Find where the given text appears and provide that cell's center as (X, Y) coordinate. 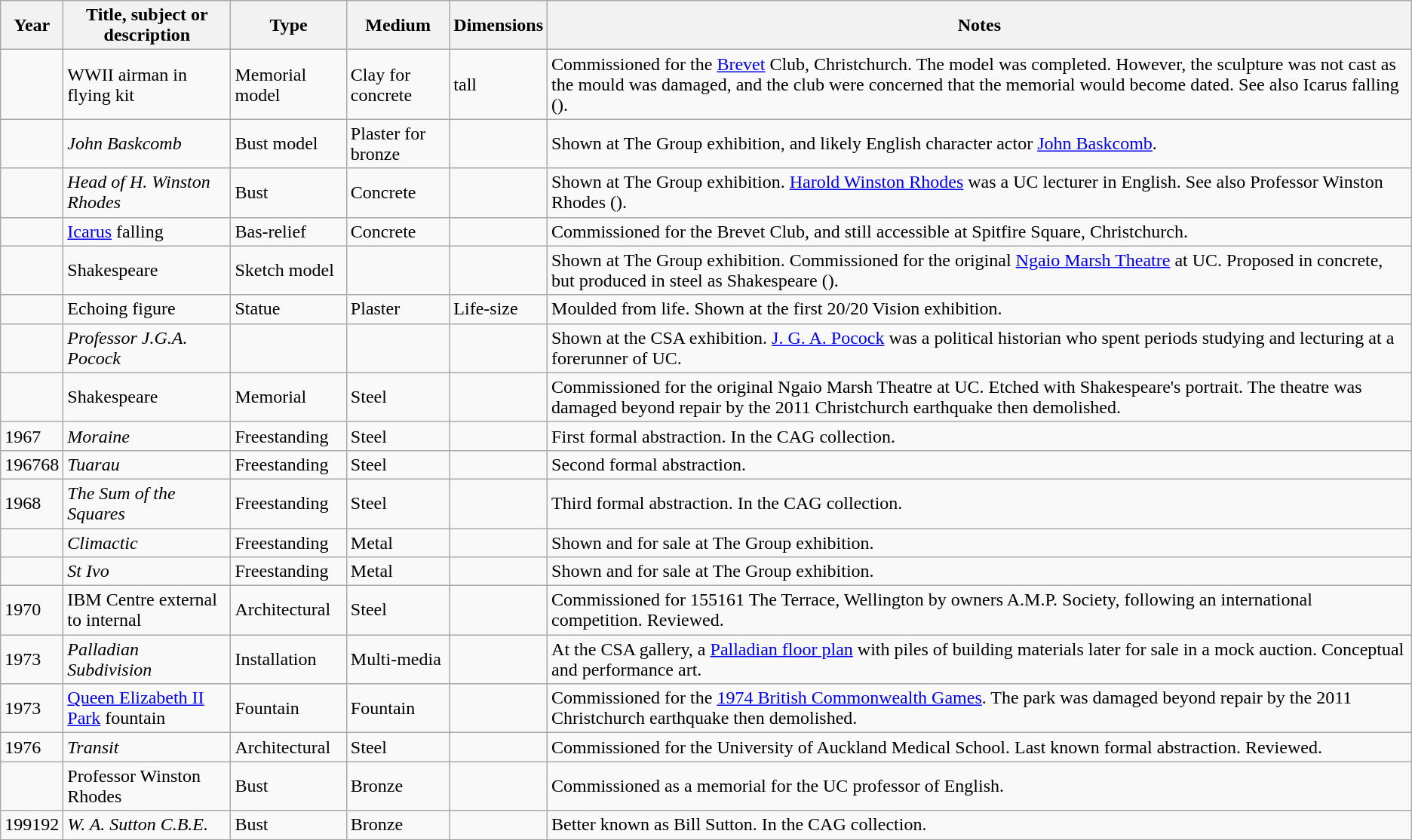
St Ivo (147, 572)
Climactic (147, 542)
tall (499, 84)
First formal abstraction. In the CAG collection. (980, 436)
1970 (32, 611)
Plaster (398, 309)
Year (32, 26)
Memorial (288, 397)
1968 (32, 504)
Title, subject or description (147, 26)
Transit (147, 747)
At the CSA gallery, a Palladian floor plan with piles of building materials later for sale in a mock auction. Conceptual and performance art. (980, 659)
Head of H. Winston Rhodes (147, 193)
Professor J.G.A. Pocock (147, 348)
Sketch model (288, 270)
W. A. Sutton C.B.E. (147, 825)
Statue (288, 309)
Dimensions (499, 26)
Plaster for bronze (398, 143)
Type (288, 26)
Second formal abstraction. (980, 464)
Queen Elizabeth II Park fountain (147, 709)
Life-size (499, 309)
1967 (32, 436)
Installation (288, 659)
Moraine (147, 436)
Memorial model (288, 84)
John Baskcomb (147, 143)
Shown at The Group exhibition. Harold Winston Rhodes was a UC lecturer in English. See also Professor Winston Rhodes (). (980, 193)
Icarus falling (147, 231)
Tuarau (147, 464)
Medium (398, 26)
1976 (32, 747)
IBM Centre external to internal (147, 611)
Bust model (288, 143)
Shown at the CSA exhibition. J. G. A. Pocock was a political historian who spent periods studying and lecturing at a forerunner of UC. (980, 348)
Multi-media (398, 659)
Commissioned as a memorial for the UC professor of English. (980, 786)
Moulded from life. Shown at the first 20/20 Vision exhibition. (980, 309)
Shown at The Group exhibition, and likely English character actor John Baskcomb. (980, 143)
Clay for concrete (398, 84)
196768 (32, 464)
WWII airman in flying kit (147, 84)
Commissioned for the Brevet Club, and still accessible at Spitfire Square, Christchurch. (980, 231)
Bas-relief (288, 231)
Palladian Subdivision (147, 659)
Commissioned for the University of Auckland Medical School. Last known formal abstraction. Reviewed. (980, 747)
The Sum of the Squares (147, 504)
Commissioned for the 1974 British Commonwealth Games. The park was damaged beyond repair by the 2011 Christchurch earthquake then demolished. (980, 709)
199192 (32, 825)
Third formal abstraction. In the CAG collection. (980, 504)
Commissioned for 155161 The Terrace, Wellington by owners A.M.P. Society, following an international competition. Reviewed. (980, 611)
Professor Winston Rhodes (147, 786)
Better known as Bill Sutton. In the CAG collection. (980, 825)
Echoing figure (147, 309)
Notes (980, 26)
